Capture the cell that displays the provided text and extract its (x, y) central coordinate. 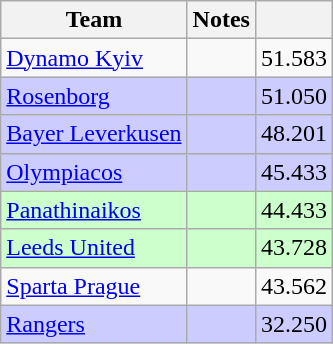
Panathinaikos (94, 210)
Dynamo Kyiv (94, 58)
45.433 (294, 172)
43.728 (294, 248)
Leeds United (94, 248)
32.250 (294, 324)
51.583 (294, 58)
51.050 (294, 96)
Olympiacos (94, 172)
48.201 (294, 134)
Bayer Leverkusen (94, 134)
43.562 (294, 286)
Rangers (94, 324)
Sparta Prague (94, 286)
Notes (221, 20)
Team (94, 20)
Rosenborg (94, 96)
44.433 (294, 210)
